For the text-containing cell, return its midpoint in (x, y) coordinate format. 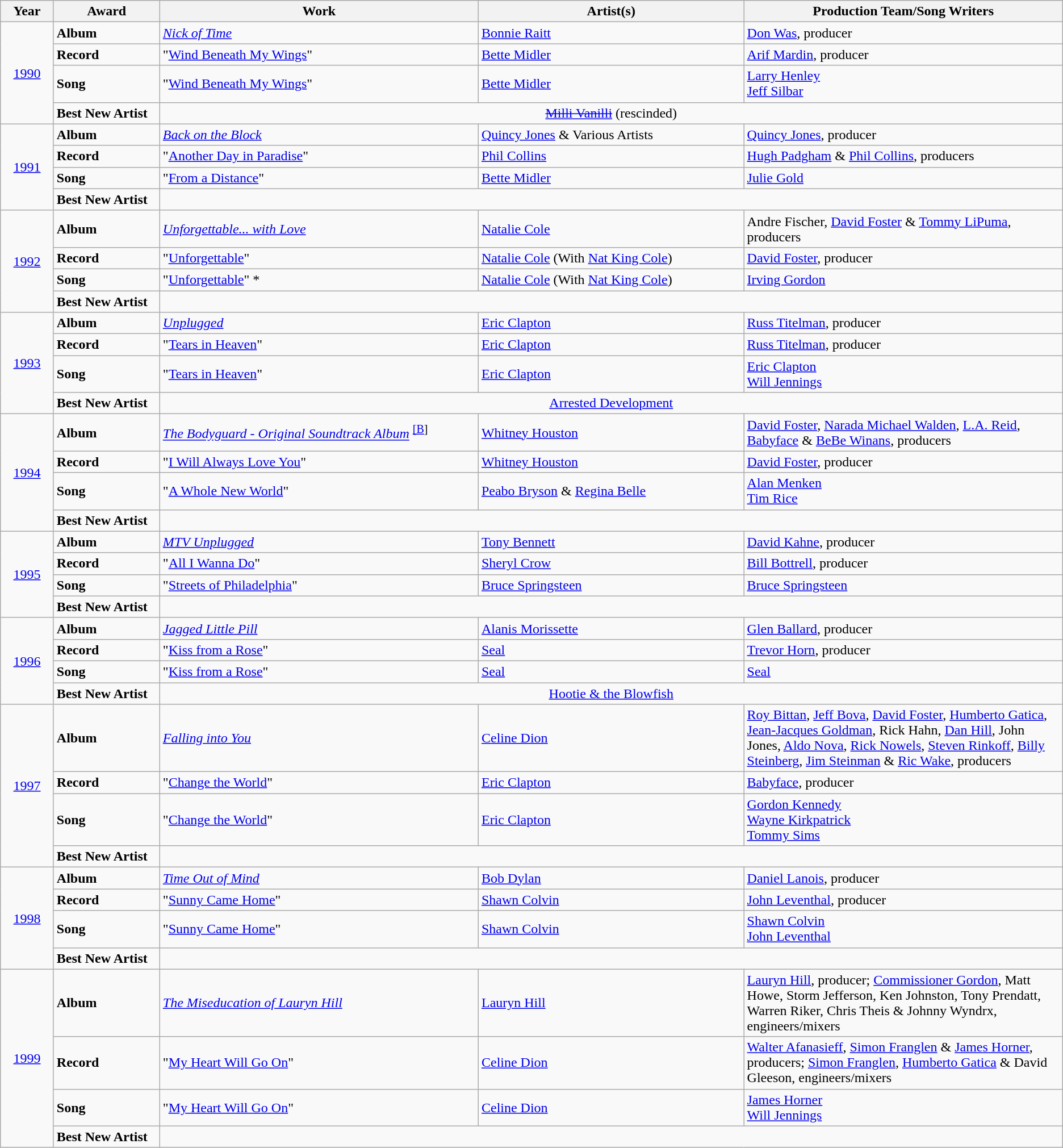
Falling into You (319, 738)
1993 (27, 364)
Arif Mardin, producer (903, 55)
Work (319, 11)
Hootie & the Blowfish (611, 694)
1996 (27, 661)
Nick of Time (319, 33)
1991 (27, 167)
Bob Dylan (611, 878)
Sheryl Crow (611, 563)
"Unforgettable" * (319, 279)
Hugh Padgham & Phil Collins, producers (903, 156)
Babyface, producer (903, 783)
"A Whole New World" (319, 491)
1998 (27, 918)
Time Out of Mind (319, 878)
Don Was, producer (903, 33)
Alanis Morissette (611, 628)
Gordon KennedyWayne KirkpatrickTommy Sims (903, 820)
James HornerWill Jennings (903, 1108)
Larry HenleyJeff Silbar (903, 84)
David Kahne, producer (903, 542)
David Foster, Narada Michael Walden, L.A. Reid, Babyface & BeBe Winans, producers (903, 433)
Artist(s) (611, 11)
Phil Collins (611, 156)
"Another Day in Paradise" (319, 156)
"From a Distance" (319, 178)
Walter Afanasieff, Simon Franglen & James Horner, producers; Simon Franglen, Humberto Gatica & David Gleeson, engineers/mixers (903, 1063)
1990 (27, 73)
Julie Gold (903, 178)
Year (27, 11)
1992 (27, 261)
Milli Vanilli (rescinded) (611, 113)
Shawn ColvinJohn Leventhal (903, 929)
Eric ClaptonWill Jennings (903, 374)
Back on the Block (319, 135)
"All I Wanna Do" (319, 563)
MTV Unplugged (319, 542)
1995 (27, 574)
1999 (27, 1058)
1997 (27, 786)
Daniel Lanois, producer (903, 878)
Irving Gordon (903, 279)
Arrested Development (611, 403)
Glen Ballard, producer (903, 628)
Unplugged (319, 323)
Lauryn Hill (611, 1003)
"Streets of Philadelphia" (319, 585)
Bill Bottrell, producer (903, 563)
Quincy Jones & Various Artists (611, 135)
Bonnie Raitt (611, 33)
1994 (27, 473)
Andre Fischer, David Foster & Tommy LiPuma, producers (903, 228)
Trevor Horn, producer (903, 650)
Alan MenkenTim Rice (903, 491)
Natalie Cole (611, 228)
Peabo Bryson & Regina Belle (611, 491)
The Bodyguard - Original Soundtrack Album [B] (319, 433)
Jagged Little Pill (319, 628)
Award (107, 11)
Unforgettable... with Love (319, 228)
John Leventhal, producer (903, 900)
Quincy Jones, producer (903, 135)
The Miseducation of Lauryn Hill (319, 1003)
"Unforgettable" (319, 258)
Tony Bennett (611, 542)
"I Will Always Love You" (319, 462)
Production Team/Song Writers (903, 11)
